Scan for the cell matching the given text and deliver its [X, Y] coordinate at center. 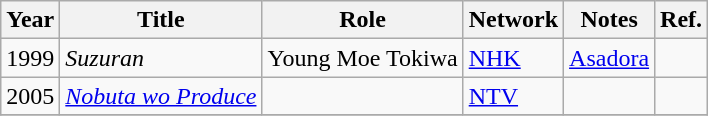
Network [513, 20]
2005 [30, 96]
1999 [30, 58]
Notes [610, 20]
Role [362, 20]
Asadora [610, 58]
Nobuta wo Produce [161, 96]
Year [30, 20]
Suzuran [161, 58]
NHK [513, 58]
Ref. [682, 20]
Title [161, 20]
NTV [513, 96]
Young Moe Tokiwa [362, 58]
